From the cell containing the given text, extract its center point as (X, Y) coordinate. 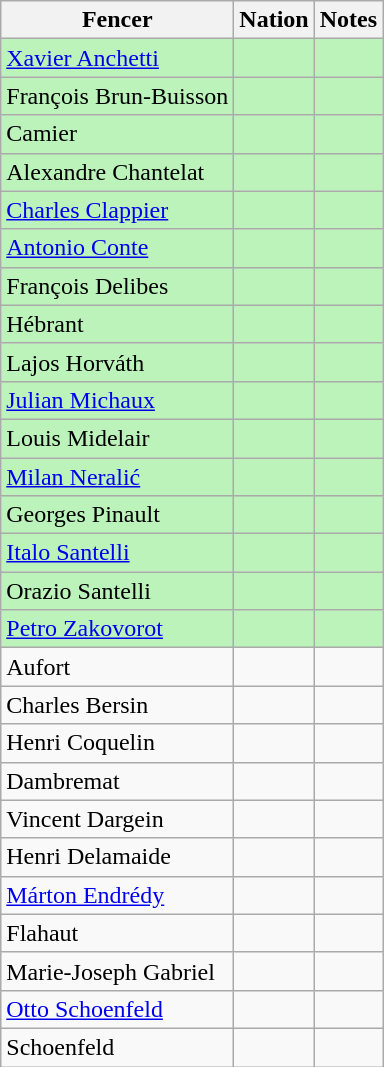
Lajos Horváth (118, 362)
Aufort (118, 667)
Vincent Dargein (118, 819)
Henri Delamaide (118, 857)
Marie-Joseph Gabriel (118, 971)
Orazio Santelli (118, 591)
Flahaut (118, 933)
Xavier Anchetti (118, 58)
Julian Michaux (118, 400)
Milan Neralić (118, 477)
Henri Coquelin (118, 743)
Charles Bersin (118, 705)
Petro Zakovorot (118, 629)
Camier (118, 134)
Georges Pinault (118, 515)
Schoenfeld (118, 1047)
Alexandre Chantelat (118, 172)
François Brun-Buisson (118, 96)
Márton Endrédy (118, 895)
François Delibes (118, 286)
Italo Santelli (118, 553)
Hébrant (118, 324)
Charles Clappier (118, 210)
Dambremat (118, 781)
Notes (348, 20)
Antonio Conte (118, 248)
Louis Midelair (118, 438)
Fencer (118, 20)
Otto Schoenfeld (118, 1009)
Nation (274, 20)
